Scan for the cell matching the given text and deliver its [X, Y] coordinate at center. 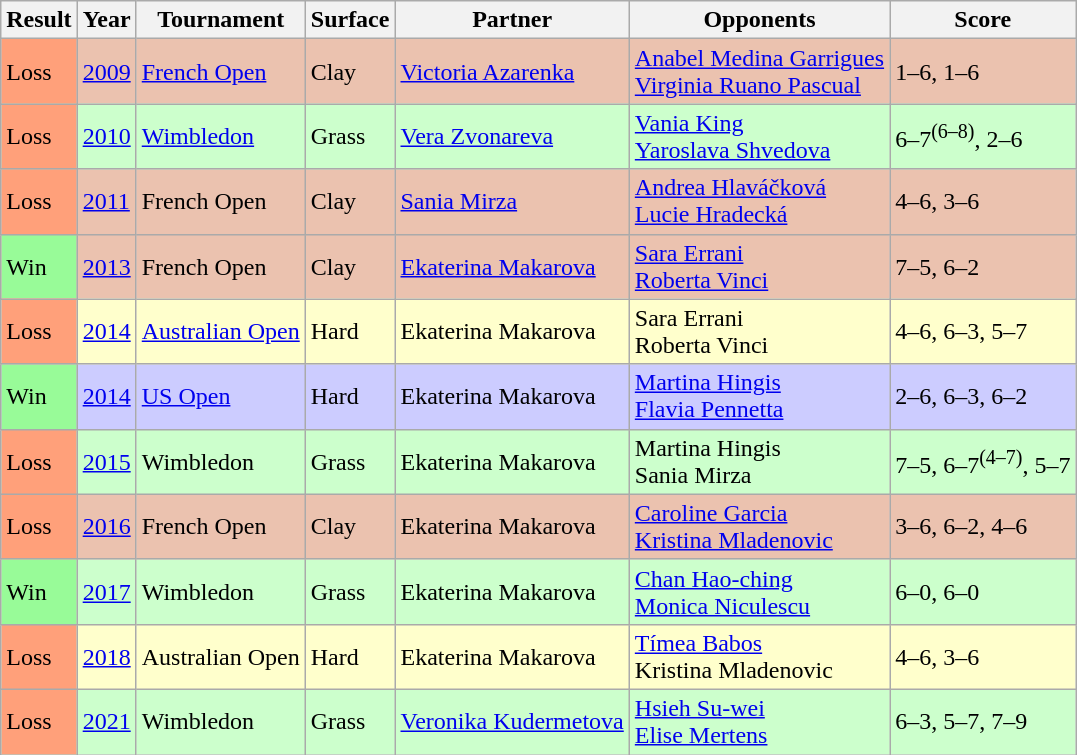
Veronika Kudermetova [512, 722]
Tímea Babos Kristina Mladenovic [759, 656]
6–7(6–8), 2–6 [983, 136]
4–6, 6–3, 5–7 [983, 332]
Result [39, 20]
2017 [106, 592]
2–6, 6–3, 6–2 [983, 396]
2018 [106, 656]
US Open [220, 396]
7–5, 6–7(4–7), 5–7 [983, 462]
Opponents [759, 20]
Score [983, 20]
2015 [106, 462]
Victoria Azarenka [512, 72]
6–0, 6–0 [983, 592]
2009 [106, 72]
7–5, 6–2 [983, 266]
Sania Mirza [512, 202]
Vania King Yaroslava Shvedova [759, 136]
2010 [106, 136]
Tournament [220, 20]
Anabel Medina Garrigues Virginia Ruano Pascual [759, 72]
Martina Hingis Sania Mirza [759, 462]
3–6, 6–2, 4–6 [983, 526]
Partner [512, 20]
Year [106, 20]
Vera Zvonareva [512, 136]
Martina Hingis Flavia Pennetta [759, 396]
2021 [106, 722]
Surface [350, 20]
1–6, 1–6 [983, 72]
6–3, 5–7, 7–9 [983, 722]
Andrea Hlaváčková Lucie Hradecká [759, 202]
2016 [106, 526]
Hsieh Su-wei Elise Mertens [759, 722]
2011 [106, 202]
2013 [106, 266]
Caroline Garcia Kristina Mladenovic [759, 526]
Chan Hao-ching Monica Niculescu [759, 592]
